Capture the cell that displays the provided text and extract its [x, y] central coordinate. 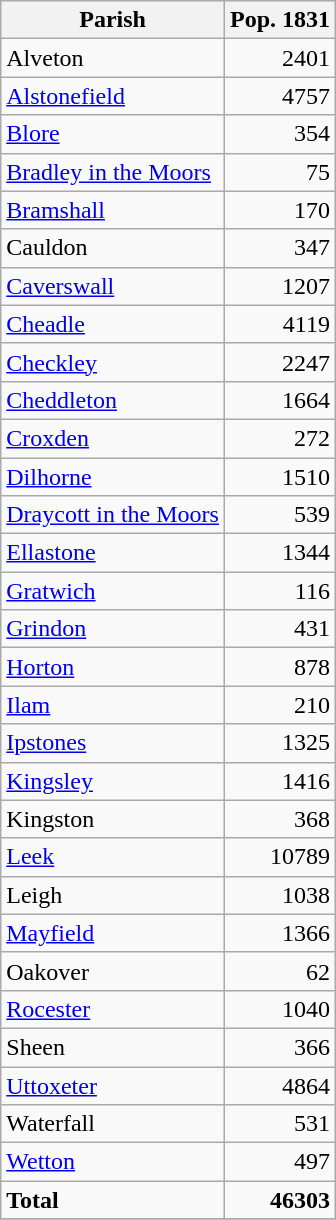
Ellastone [113, 553]
116 [280, 591]
210 [280, 705]
878 [280, 667]
Draycott in the Moors [113, 515]
75 [280, 172]
Leek [113, 857]
531 [280, 1124]
Blore [113, 134]
Wetton [113, 1162]
1664 [280, 400]
1366 [280, 933]
Kingsley [113, 781]
Pop. 1831 [280, 20]
Horton [113, 667]
Cheadle [113, 324]
10789 [280, 857]
46303 [280, 1200]
Alveton [113, 58]
Waterfall [113, 1124]
Uttoxeter [113, 1085]
347 [280, 248]
Grindon [113, 629]
Alstonefield [113, 96]
1416 [280, 781]
Bramshall [113, 210]
272 [280, 438]
Gratwich [113, 591]
Rocester [113, 1009]
1207 [280, 286]
354 [280, 134]
4119 [280, 324]
Leigh [113, 895]
1510 [280, 477]
4757 [280, 96]
170 [280, 210]
Kingston [113, 819]
368 [280, 819]
539 [280, 515]
366 [280, 1047]
Sheen [113, 1047]
Caverswall [113, 286]
1038 [280, 895]
Oakover [113, 971]
Dilhorne [113, 477]
Mayfield [113, 933]
Bradley in the Moors [113, 172]
Cheddleton [113, 400]
2401 [280, 58]
Ilam [113, 705]
Total [113, 1200]
431 [280, 629]
1325 [280, 743]
62 [280, 971]
Croxden [113, 438]
4864 [280, 1085]
2247 [280, 362]
Parish [113, 20]
497 [280, 1162]
1040 [280, 1009]
Checkley [113, 362]
1344 [280, 553]
Ipstones [113, 743]
Cauldon [113, 248]
